Capture the cell that displays the provided text and extract its [x, y] central coordinate. 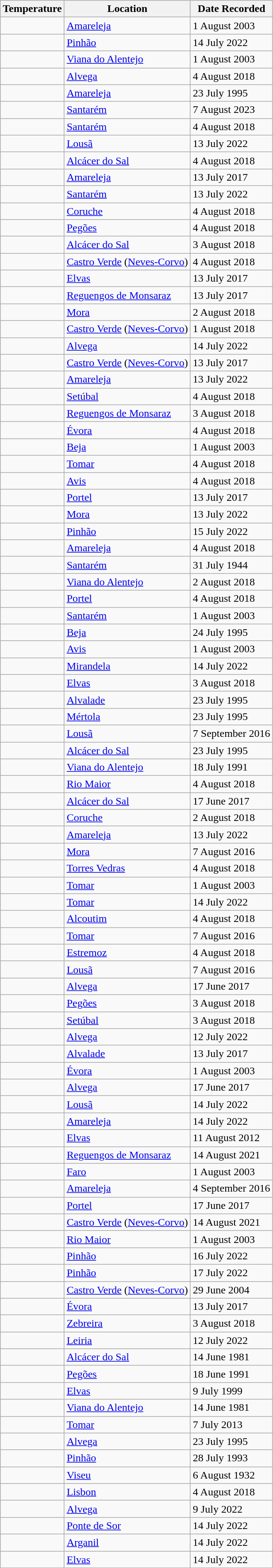
18 July 1991 [231, 767]
1 August 2018 [231, 329]
9 July 1999 [231, 1391]
17 July 2022 [231, 1273]
6 August 1932 [231, 1475]
16 July 2022 [231, 1256]
Mértola [127, 716]
Torres Vedras [127, 868]
7 September 2016 [231, 733]
Location [127, 9]
29 June 2004 [231, 1290]
Lisbon [127, 1492]
24 July 1995 [231, 632]
Viseu [127, 1475]
Date Recorded [231, 9]
Arganil [127, 1542]
Ponte de Sor [127, 1525]
4 September 2016 [231, 1189]
Estremoz [127, 952]
11 August 2012 [231, 1138]
Leiria [127, 1340]
7 July 2013 [231, 1425]
Temperature [32, 9]
7 August 2023 [231, 110]
Faro [127, 1172]
28 July 1993 [231, 1458]
31 July 1944 [231, 565]
Zebreira [127, 1324]
9 July 2022 [231, 1509]
Alcoutim [127, 919]
Mirandela [127, 666]
18 June 1991 [231, 1374]
15 July 2022 [231, 531]
